Identify which cell holds the provided text, then report its [X, Y] central coordinate. 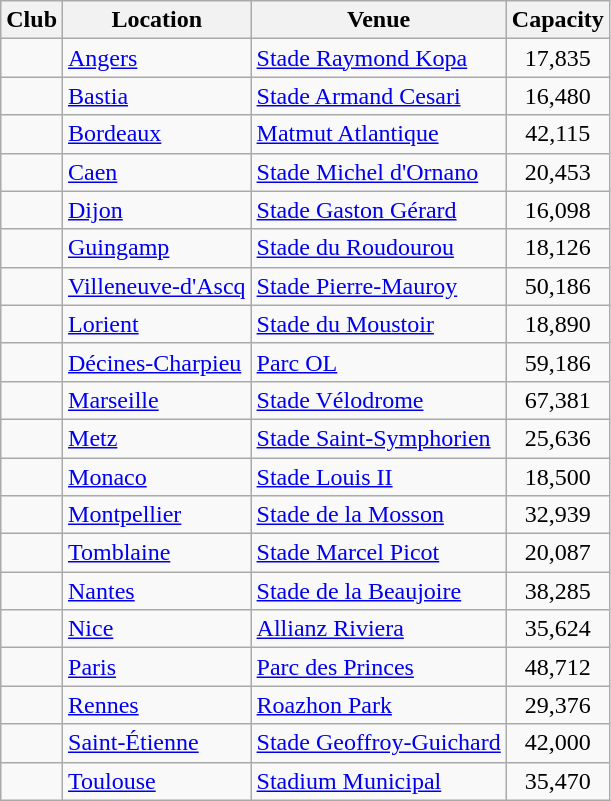
Tomblaine [158, 553]
Caen [158, 172]
Stade Vélodrome [378, 400]
Stade Armand Cesari [378, 96]
Angers [158, 58]
Nice [158, 629]
Stade Saint-Symphorien [378, 438]
Stade Pierre-Mauroy [378, 286]
Allianz Riviera [378, 629]
Stade Gaston Gérard [378, 210]
35,624 [558, 629]
Paris [158, 667]
18,126 [558, 248]
29,376 [558, 705]
Matmut Atlantique [378, 134]
Location [158, 20]
50,186 [558, 286]
16,098 [558, 210]
Venue [378, 20]
Stade de la Beaujoire [378, 591]
38,285 [558, 591]
Décines-Charpieu [158, 362]
Stade de la Mosson [378, 515]
42,000 [558, 743]
Metz [158, 438]
Bastia [158, 96]
32,939 [558, 515]
Villeneuve-d'Ascq [158, 286]
Rennes [158, 705]
25,636 [558, 438]
Bordeaux [158, 134]
20,087 [558, 553]
Stadium Municipal [378, 781]
Monaco [158, 477]
Saint-Étienne [158, 743]
Club [32, 20]
Parc OL [378, 362]
Toulouse [158, 781]
Guingamp [158, 248]
Stade du Roudourou [378, 248]
Roazhon Park [378, 705]
20,453 [558, 172]
Stade Michel d'Ornano [378, 172]
35,470 [558, 781]
Lorient [158, 324]
Stade du Moustoir [378, 324]
42,115 [558, 134]
17,835 [558, 58]
Stade Marcel Picot [378, 553]
Montpellier [158, 515]
Stade Geoffroy-Guichard [378, 743]
Capacity [558, 20]
Nantes [158, 591]
18,890 [558, 324]
Dijon [158, 210]
Stade Raymond Kopa [378, 58]
59,186 [558, 362]
48,712 [558, 667]
Parc des Princes [378, 667]
Stade Louis II [378, 477]
16,480 [558, 96]
67,381 [558, 400]
18,500 [558, 477]
Marseille [158, 400]
